Return [x, y] of the center of cell containing provided text 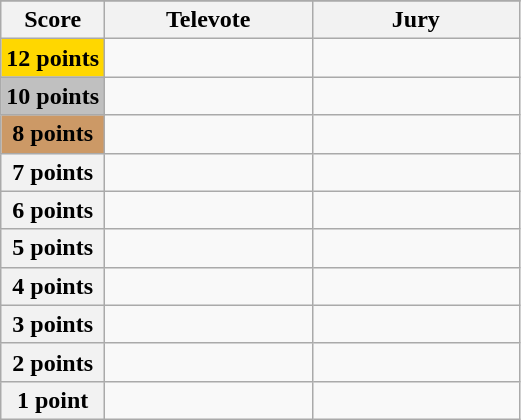
12 points [53, 58]
5 points [53, 248]
10 points [53, 96]
6 points [53, 210]
1 point [53, 400]
7 points [53, 172]
3 points [53, 324]
Score [53, 20]
Jury [416, 20]
Televote [209, 20]
4 points [53, 286]
8 points [53, 134]
2 points [53, 362]
